Determine the [x, y] coordinate at the center of the cell enclosing the given text.  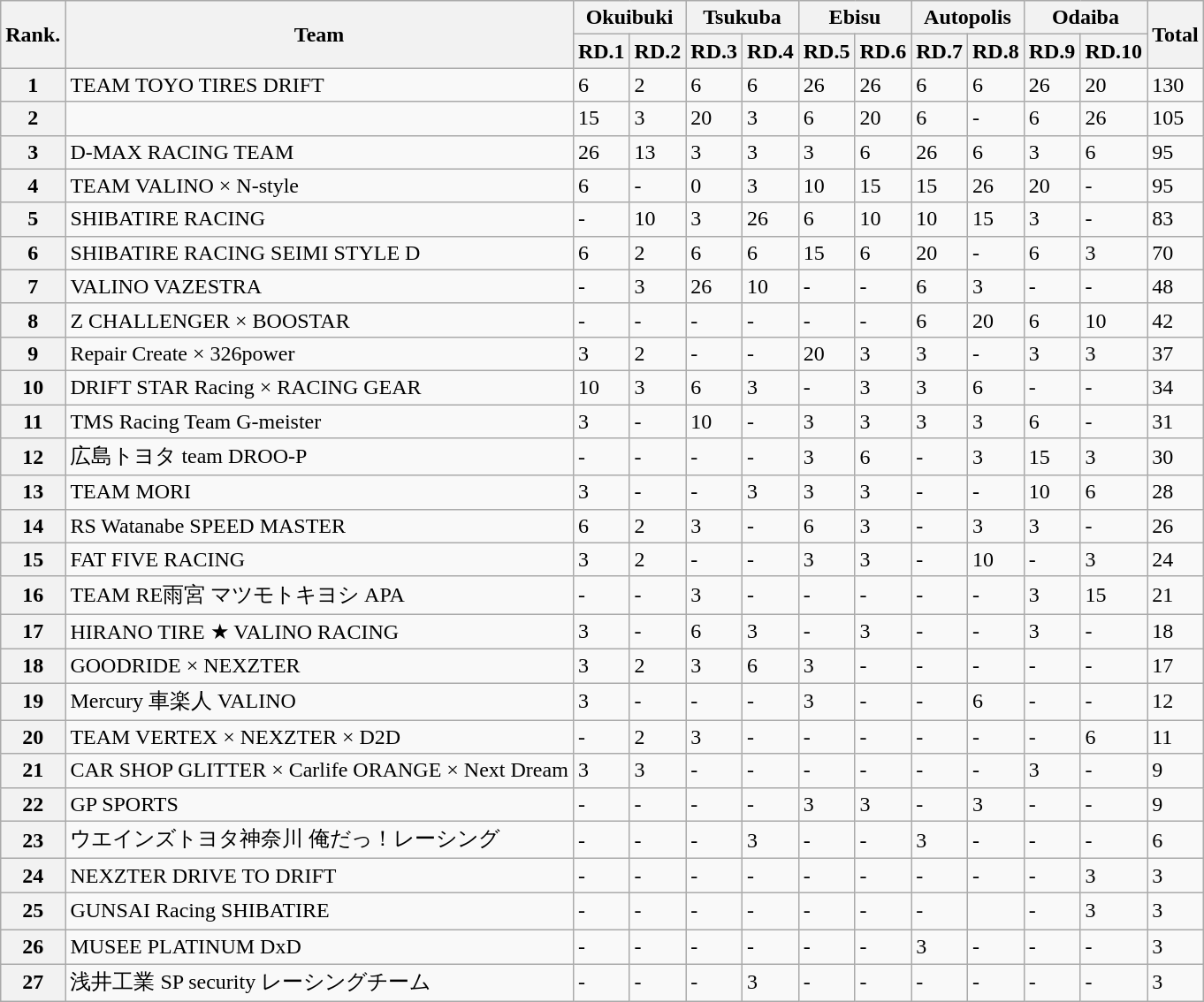
RD.8 [995, 51]
31 [1176, 421]
RD.5 [827, 51]
Ebisu [854, 18]
RD.1 [601, 51]
TEAM MORI [319, 492]
Repair Create × 326power [319, 353]
Okuibuki [629, 18]
105 [1176, 118]
16 [34, 596]
DRIFT STAR Racing × RACING GEAR [319, 387]
130 [1176, 85]
GUNSAI Racing SHIBATIRE [319, 912]
14 [34, 526]
広島トヨタ team DROO-P [319, 458]
SHIBATIRE RACING SEIMI STYLE D [319, 253]
83 [1176, 219]
TEAM TOYO TIRES DRIFT [319, 85]
TEAM VERTEX × NEXZTER × D2D [319, 737]
22 [34, 804]
5 [34, 219]
TEAM RE雨宮 マツモトキヨシ APA [319, 596]
浅井工業 SP security レーシングチーム [319, 983]
ウエインズトヨタ神奈川 俺だっ！レーシング [319, 839]
30 [1176, 458]
GOODRIDE × NEXZTER [319, 665]
34 [1176, 387]
VALINO VAZESTRA [319, 286]
Odaiba [1086, 18]
Team [319, 34]
1 [34, 85]
Z CHALLENGER × BOOSTAR [319, 320]
RD.10 [1114, 51]
4 [34, 186]
RD.3 [714, 51]
GP SPORTS [319, 804]
NEXZTER DRIVE TO DRIFT [319, 876]
Rank. [34, 34]
28 [1176, 492]
70 [1176, 253]
Tsukuba [743, 18]
Total [1176, 34]
RD.4 [771, 51]
SHIBATIRE RACING [319, 219]
8 [34, 320]
RD.6 [883, 51]
TMS Racing Team G-meister [319, 421]
27 [34, 983]
D-MAX RACING TEAM [319, 152]
HIRANO TIRE ★ VALINO RACING [319, 632]
MUSEE PLATINUM DxD [319, 946]
Autopolis [967, 18]
42 [1176, 320]
25 [34, 912]
7 [34, 286]
RD.9 [1052, 51]
37 [1176, 353]
Mercury 車楽人 VALINO [319, 702]
RD.2 [658, 51]
48 [1176, 286]
0 [714, 186]
CAR SHOP GLITTER × Carlife ORANGE × Next Dream [319, 770]
23 [34, 839]
RD.7 [940, 51]
19 [34, 702]
RS Watanabe SPEED MASTER [319, 526]
FAT FIVE RACING [319, 559]
TEAM VALINO × N-style [319, 186]
